Detect which cell encompasses the target text, then output its [X, Y] center coordinate. 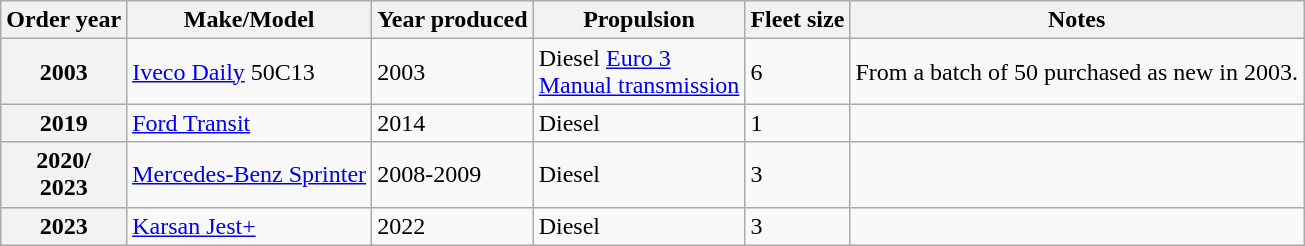
2019 [64, 123]
Karsan Jest+ [250, 226]
6 [798, 72]
1 [798, 123]
2014 [453, 123]
2023 [64, 226]
Propulsion [639, 20]
From a batch of 50 purchased as new in 2003. [1077, 72]
Mercedes-Benz Sprinter [250, 174]
Order year [64, 20]
2008-2009 [453, 174]
Make/Model [250, 20]
2022 [453, 226]
Fleet size [798, 20]
Diesel Euro 3Manual transmission [639, 72]
2020/2023 [64, 174]
Year produced [453, 20]
Ford Transit [250, 123]
Notes [1077, 20]
Iveco Daily 50C13 [250, 72]
